Output the (X, Y) coordinate of the center of the cell containing the given text.  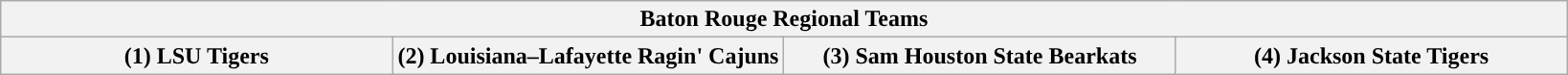
(4) Jackson State Tigers (1371, 56)
(1) LSU Tigers (197, 56)
(3) Sam Houston State Bearkats (980, 56)
(2) Louisiana–Lafayette Ragin' Cajuns (588, 56)
Baton Rouge Regional Teams (784, 19)
